Scan for the cell matching the given text and deliver its (x, y) coordinate at center. 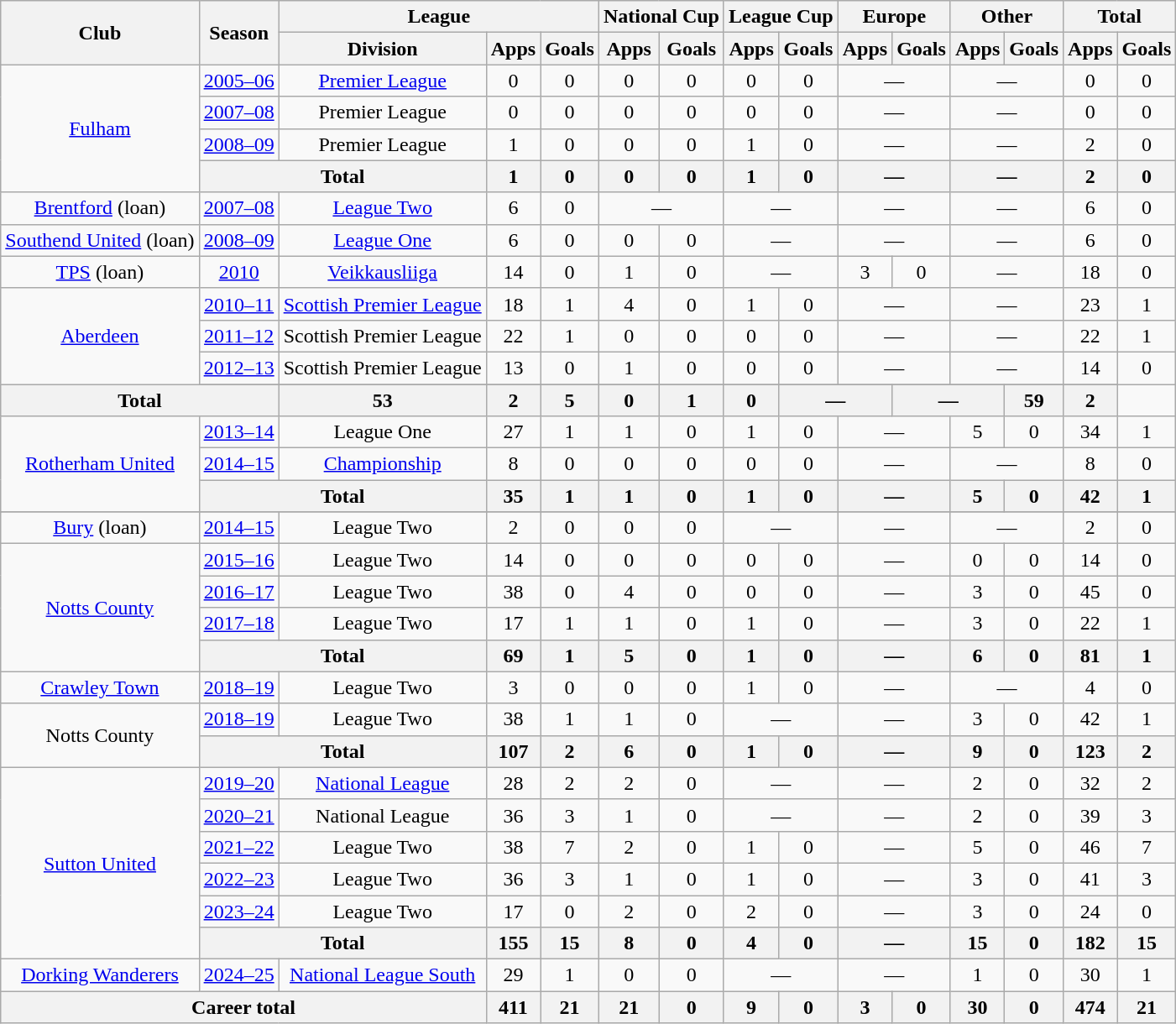
2016–17 (238, 592)
32 (1090, 783)
Club (100, 33)
League (438, 17)
81 (1090, 656)
Rotherham United (100, 464)
123 (1090, 751)
2020–21 (238, 815)
2017–18 (238, 624)
Division (383, 49)
National Cup (661, 17)
28 (513, 783)
411 (513, 1007)
2010 (238, 272)
2023–24 (238, 911)
35 (513, 496)
Fulham (100, 128)
155 (513, 943)
2005–06 (238, 81)
Sutton United (100, 863)
2012–13 (238, 368)
Brentford (loan) (100, 208)
23 (1090, 304)
Europe (894, 17)
2019–20 (238, 783)
Southend United (loan) (100, 240)
182 (1090, 943)
Championship (383, 464)
Career total (243, 1007)
24 (1090, 911)
2010–11 (238, 304)
League Cup (781, 17)
Bury (loan) (100, 528)
Dorking Wanderers (100, 975)
Season (238, 33)
41 (1090, 879)
53 (383, 400)
27 (513, 432)
45 (1090, 592)
Other (1006, 17)
39 (1090, 815)
Veikkausliiga (383, 272)
Crawley Town (100, 687)
69 (513, 656)
TPS (loan) (100, 272)
2024–25 (238, 975)
2021–22 (238, 847)
National League South (383, 975)
59 (1034, 400)
2013–14 (238, 432)
2011–12 (238, 336)
Aberdeen (100, 336)
13 (513, 368)
2022–23 (238, 879)
29 (513, 975)
2015–16 (238, 560)
34 (1090, 432)
107 (513, 751)
474 (1090, 1007)
46 (1090, 847)
